Return [x, y] of the center of cell containing provided text 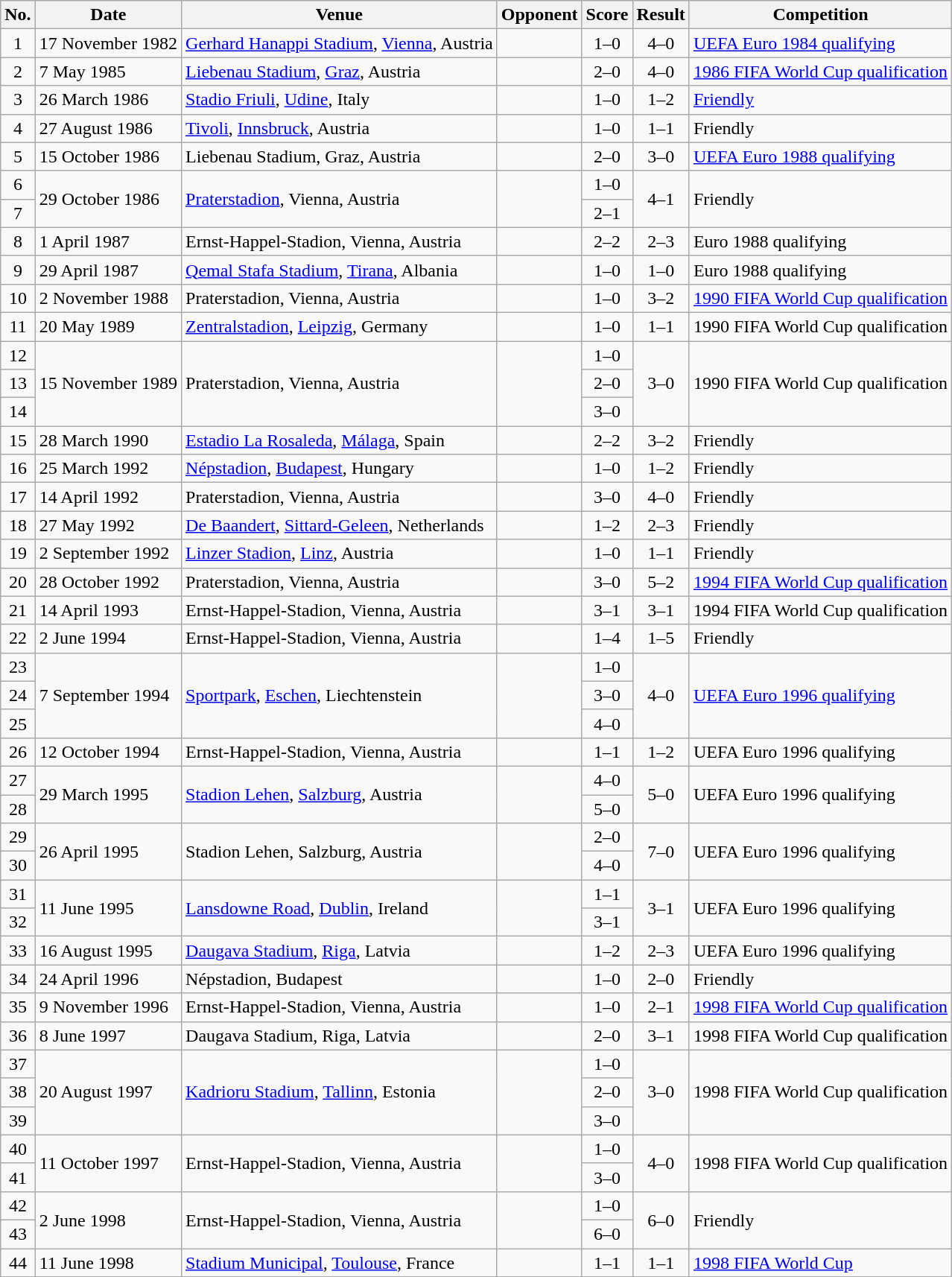
Score [607, 15]
10 [18, 298]
2 June 1994 [108, 638]
13 [18, 384]
Qemal Stafa Stadium, Tirana, Albania [340, 270]
26 [18, 752]
Tivoli, Innsbruck, Austria [340, 128]
Lansdowne Road, Dublin, Ireland [340, 908]
39 [18, 1121]
11 [18, 326]
20 August 1997 [108, 1092]
Estadio La Rosaleda, Málaga, Spain [340, 440]
30 [18, 866]
36 [18, 1036]
44 [18, 1263]
2 November 1988 [108, 298]
Gerhard Hanappi Stadium, Vienna, Austria [340, 43]
15 November 1989 [108, 384]
26 April 1995 [108, 852]
16 August 1995 [108, 951]
UEFA Euro 1988 qualifying [820, 156]
28 March 1990 [108, 440]
1 April 1987 [108, 241]
11 June 1995 [108, 908]
8 [18, 241]
40 [18, 1149]
29 October 1986 [108, 199]
Opponent [539, 15]
32 [18, 922]
De Baandert, Sittard-Geleen, Netherlands [340, 525]
24 [18, 695]
Venue [340, 15]
16 [18, 469]
29 [18, 837]
6 [18, 185]
42 [18, 1205]
7 September 1994 [108, 695]
43 [18, 1234]
20 May 1989 [108, 326]
26 March 1986 [108, 100]
20 [18, 582]
18 [18, 525]
2 June 1998 [108, 1220]
12 [18, 355]
1–4 [607, 638]
5–2 [661, 582]
Linzer Stadion, Linz, Austria [340, 554]
25 [18, 723]
23 [18, 667]
Népstadion, Budapest, Hungary [340, 469]
2 September 1992 [108, 554]
31 [18, 894]
Zentralstadion, Leipzig, Germany [340, 326]
14 April 1993 [108, 610]
38 [18, 1092]
29 April 1987 [108, 270]
UEFA Euro 1984 qualifying [820, 43]
14 [18, 412]
9 [18, 270]
15 October 1986 [108, 156]
34 [18, 979]
Date [108, 15]
25 March 1992 [108, 469]
27 [18, 780]
1 [18, 43]
27 May 1992 [108, 525]
3 [18, 100]
9 November 1996 [108, 1007]
41 [18, 1177]
4–1 [661, 199]
1986 FIFA World Cup qualification [820, 72]
17 November 1982 [108, 43]
29 March 1995 [108, 794]
Kadrioru Stadium, Tallinn, Estonia [340, 1092]
11 June 1998 [108, 1263]
7–0 [661, 852]
Competition [820, 15]
19 [18, 554]
7 [18, 213]
Result [661, 15]
22 [18, 638]
No. [18, 15]
11 October 1997 [108, 1163]
8 June 1997 [108, 1036]
2 [18, 72]
33 [18, 951]
14 April 1992 [108, 497]
Népstadion, Budapest [340, 979]
Stadium Municipal, Toulouse, France [340, 1263]
21 [18, 610]
15 [18, 440]
37 [18, 1064]
28 October 1992 [108, 582]
28 [18, 808]
5 [18, 156]
12 October 1994 [108, 752]
Stadio Friuli, Udine, Italy [340, 100]
Sportpark, Eschen, Liechtenstein [340, 695]
1–5 [661, 638]
35 [18, 1007]
1998 FIFA World Cup [820, 1263]
27 August 1986 [108, 128]
17 [18, 497]
4 [18, 128]
7 May 1985 [108, 72]
24 April 1996 [108, 979]
